Provide the (X, Y) coordinate of the cell's center where the given text is located.  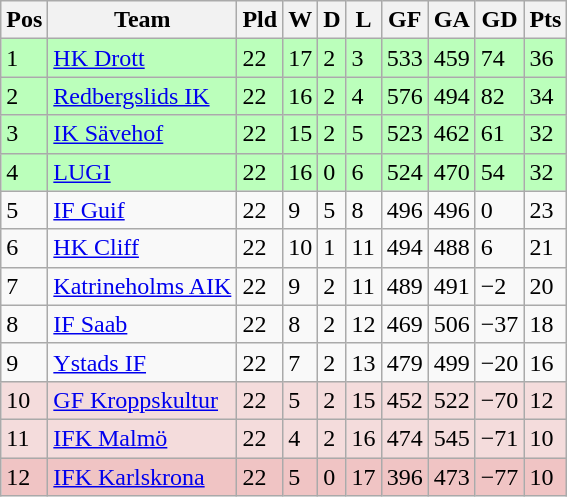
IFK Malmö (142, 438)
Katrineholms AIK (142, 286)
Pts (546, 20)
82 (500, 96)
Team (142, 20)
21 (546, 248)
491 (452, 286)
506 (452, 324)
IK Sävehof (142, 134)
HK Drott (142, 58)
20 (546, 286)
−2 (500, 286)
474 (404, 438)
18 (546, 324)
23 (546, 210)
34 (546, 96)
524 (404, 172)
470 (452, 172)
GA (452, 20)
479 (404, 362)
LUGI (142, 172)
576 (404, 96)
GD (500, 20)
IF Saab (142, 324)
Pos (24, 20)
−20 (500, 362)
74 (500, 58)
462 (452, 134)
IF Guif (142, 210)
488 (452, 248)
523 (404, 134)
GF Kroppskultur (142, 400)
−37 (500, 324)
499 (452, 362)
Ystads IF (142, 362)
−70 (500, 400)
−71 (500, 438)
473 (452, 477)
GF (404, 20)
469 (404, 324)
522 (452, 400)
HK Cliff (142, 248)
489 (404, 286)
−77 (500, 477)
13 (364, 362)
IFK Karlskrona (142, 477)
Pld (260, 20)
61 (500, 134)
459 (452, 58)
54 (500, 172)
452 (404, 400)
D (332, 20)
36 (546, 58)
W (300, 20)
396 (404, 477)
Redbergslids IK (142, 96)
533 (404, 58)
L (364, 20)
545 (452, 438)
